Determine the [X, Y] coordinate at the center of the cell enclosing the given text.  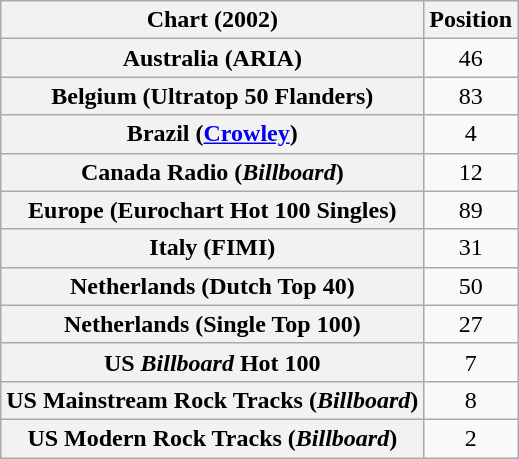
Belgium (Ultratop 50 Flanders) [212, 96]
83 [471, 96]
4 [471, 134]
US Mainstream Rock Tracks (Billboard) [212, 400]
Italy (FIMI) [212, 248]
Brazil (Crowley) [212, 134]
US Billboard Hot 100 [212, 362]
7 [471, 362]
89 [471, 210]
2 [471, 438]
US Modern Rock Tracks (Billboard) [212, 438]
Canada Radio (Billboard) [212, 172]
12 [471, 172]
50 [471, 286]
8 [471, 400]
Netherlands (Dutch Top 40) [212, 286]
Netherlands (Single Top 100) [212, 324]
31 [471, 248]
Europe (Eurochart Hot 100 Singles) [212, 210]
46 [471, 58]
Chart (2002) [212, 20]
Position [471, 20]
27 [471, 324]
Australia (ARIA) [212, 58]
